Locate the cell with the specified text and output its [X, Y] center coordinate. 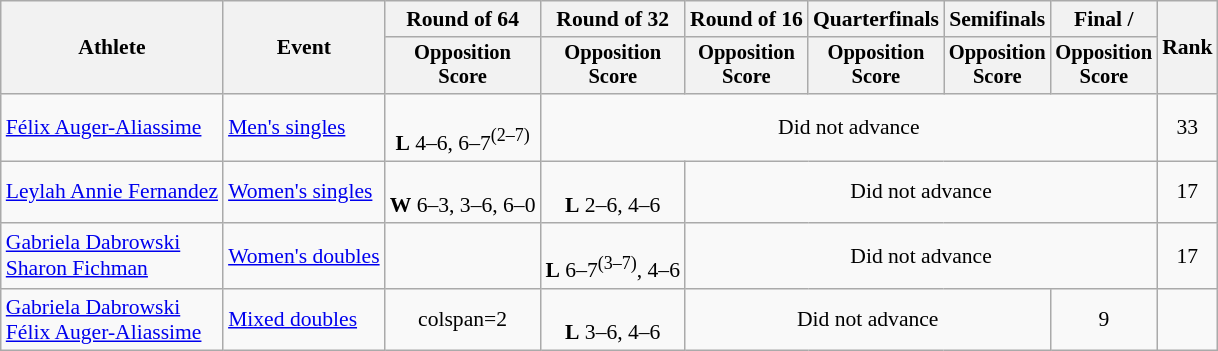
Gabriela DabrowskiSharon Fichman [112, 256]
Rank [1188, 48]
Gabriela DabrowskiFélix Auger-Aliassime [112, 320]
W 6–3, 3–6, 6–0 [463, 192]
colspan=2 [463, 320]
L 3–6, 4–6 [612, 320]
Event [304, 48]
Round of 32 [612, 19]
L 6–7(3–7), 4–6 [612, 256]
Semifinals [998, 19]
L 4–6, 6–7(2–7) [463, 128]
Félix Auger-Aliassime [112, 128]
Women's doubles [304, 256]
9 [1104, 320]
Final / [1104, 19]
Athlete [112, 48]
Quarterfinals [876, 19]
Round of 64 [463, 19]
Men's singles [304, 128]
Mixed doubles [304, 320]
Leylah Annie Fernandez [112, 192]
Women's singles [304, 192]
33 [1188, 128]
Round of 16 [746, 19]
L 2–6, 4–6 [612, 192]
